Return the [X, Y] coordinate for the center point of the cell that contains the specified text.  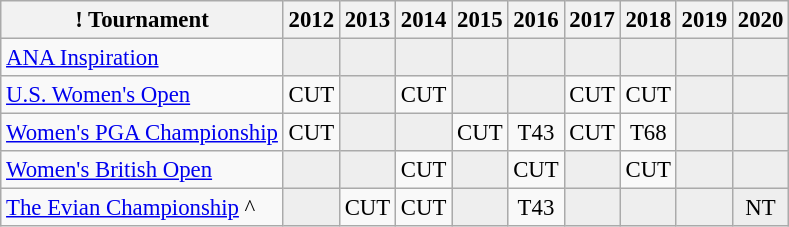
2018 [648, 20]
2019 [704, 20]
Women's British Open [142, 170]
U.S. Women's Open [142, 95]
The Evian Championship ^ [142, 208]
NT [760, 208]
2020 [760, 20]
2012 [311, 20]
2013 [367, 20]
T68 [648, 133]
2017 [592, 20]
ANA Inspiration [142, 58]
Women's PGA Championship [142, 133]
2016 [536, 20]
2015 [480, 20]
2014 [424, 20]
! Tournament [142, 20]
